Search for the cell housing the specified text and yield its (x, y) center coordinate. 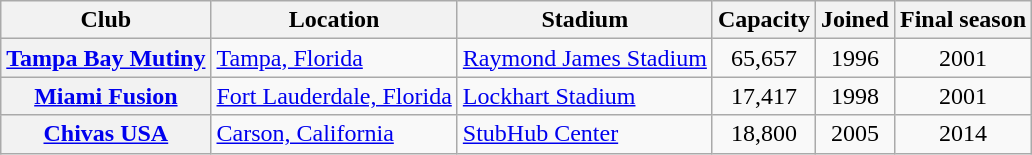
Joined (854, 20)
Chivas USA (106, 134)
2005 (854, 134)
1998 (854, 96)
1996 (854, 58)
StubHub Center (584, 134)
Tampa Bay Mutiny (106, 58)
65,657 (764, 58)
Stadium (584, 20)
Lockhart Stadium (584, 96)
Club (106, 20)
Raymond James Stadium (584, 58)
Fort Lauderdale, Florida (334, 96)
Final season (962, 20)
2014 (962, 134)
18,800 (764, 134)
Capacity (764, 20)
Carson, California (334, 134)
17,417 (764, 96)
Tampa, Florida (334, 58)
Miami Fusion (106, 96)
Location (334, 20)
